Scan for the cell matching the given text and deliver its [x, y] coordinate at center. 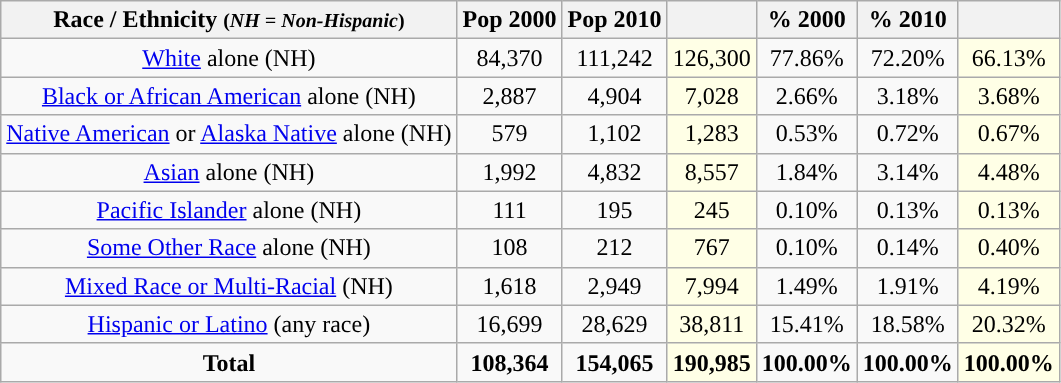
1.91% [908, 286]
77.86% [806, 58]
111 [510, 210]
% 2010 [908, 20]
Race / Ethnicity (NH = Non-Hispanic) [229, 20]
108 [510, 248]
1,618 [510, 286]
% 2000 [806, 20]
8,557 [712, 172]
72.20% [908, 58]
Hispanic or Latino (any race) [229, 324]
18.58% [908, 324]
0.40% [1008, 248]
20.32% [1008, 324]
1.84% [806, 172]
767 [712, 248]
16,699 [510, 324]
111,242 [614, 58]
Total [229, 362]
154,065 [614, 362]
Some Other Race alone (NH) [229, 248]
0.53% [806, 134]
28,629 [614, 324]
3.18% [908, 96]
0.67% [1008, 134]
3.68% [1008, 96]
1,283 [712, 134]
212 [614, 248]
245 [712, 210]
4,904 [614, 96]
Native American or Alaska Native alone (NH) [229, 134]
195 [614, 210]
Black or African American alone (NH) [229, 96]
0.72% [908, 134]
1,992 [510, 172]
Mixed Race or Multi-Racial (NH) [229, 286]
Pacific Islander alone (NH) [229, 210]
7,028 [712, 96]
White alone (NH) [229, 58]
126,300 [712, 58]
15.41% [806, 324]
1.49% [806, 286]
2,949 [614, 286]
Pop 2010 [614, 20]
2.66% [806, 96]
1,102 [614, 134]
Pop 2000 [510, 20]
2,887 [510, 96]
579 [510, 134]
84,370 [510, 58]
4.48% [1008, 172]
38,811 [712, 324]
0.14% [908, 248]
4,832 [614, 172]
66.13% [1008, 58]
4.19% [1008, 286]
7,994 [712, 286]
Asian alone (NH) [229, 172]
108,364 [510, 362]
3.14% [908, 172]
190,985 [712, 362]
